Scan for the cell matching the given text and deliver its [x, y] coordinate at center. 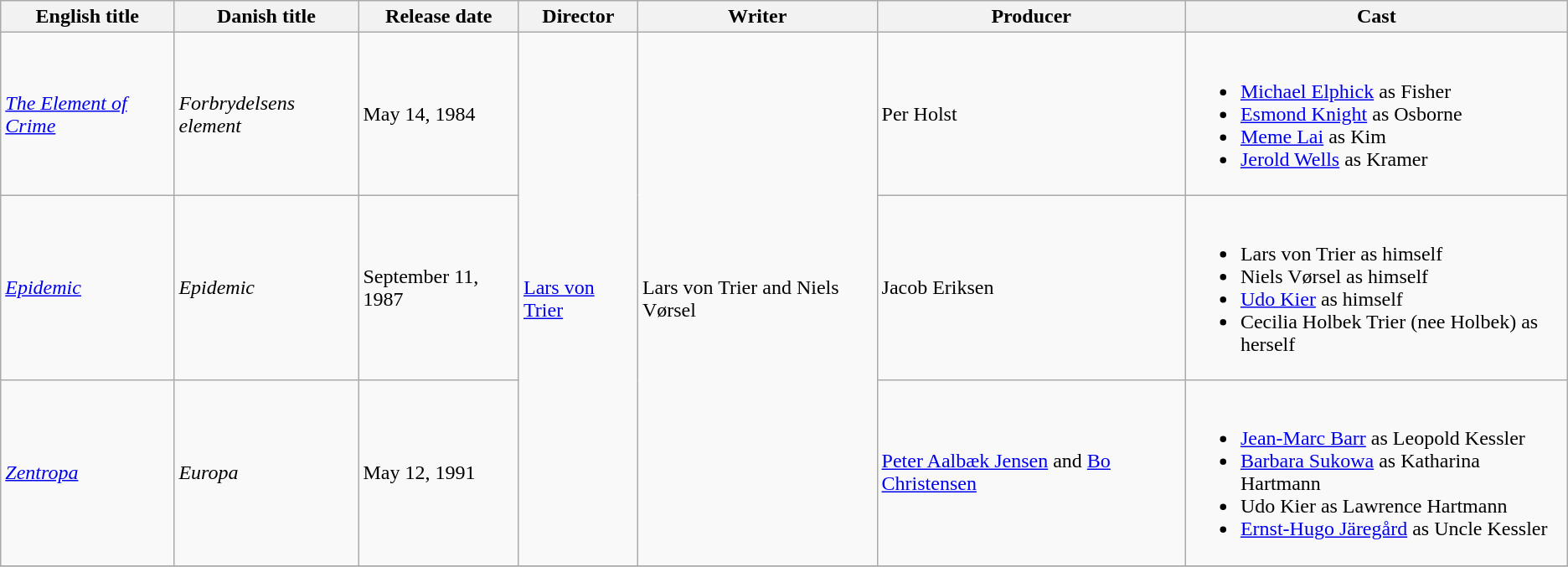
Producer [1031, 17]
Lars von Trier and Niels Vørsel [757, 299]
Michael Elphick as FisherEsmond Knight as OsborneMeme Lai as KimJerold Wells as Kramer [1376, 114]
Forbrydelsens element [266, 114]
Zentropa [87, 472]
Per Holst [1031, 114]
Danish title [266, 17]
Cast [1376, 17]
Director [578, 17]
English title [87, 17]
Peter Aalbæk Jensen and Bo Christensen [1031, 472]
September 11, 1987 [439, 288]
Writer [757, 17]
May 14, 1984 [439, 114]
May 12, 1991 [439, 472]
Jean-Marc Barr as Leopold KesslerBarbara Sukowa as Katharina HartmannUdo Kier as Lawrence HartmannErnst-Hugo Järegård as Uncle Kessler [1376, 472]
Jacob Eriksen [1031, 288]
Lars von Trier [578, 299]
Release date [439, 17]
Europa [266, 472]
The Element of Crime [87, 114]
Lars von Trier as himselfNiels Vørsel as himselfUdo Kier as himselfCecilia Holbek Trier (nee Holbek) as herself [1376, 288]
